For the text-containing cell, return its midpoint in (x, y) coordinate format. 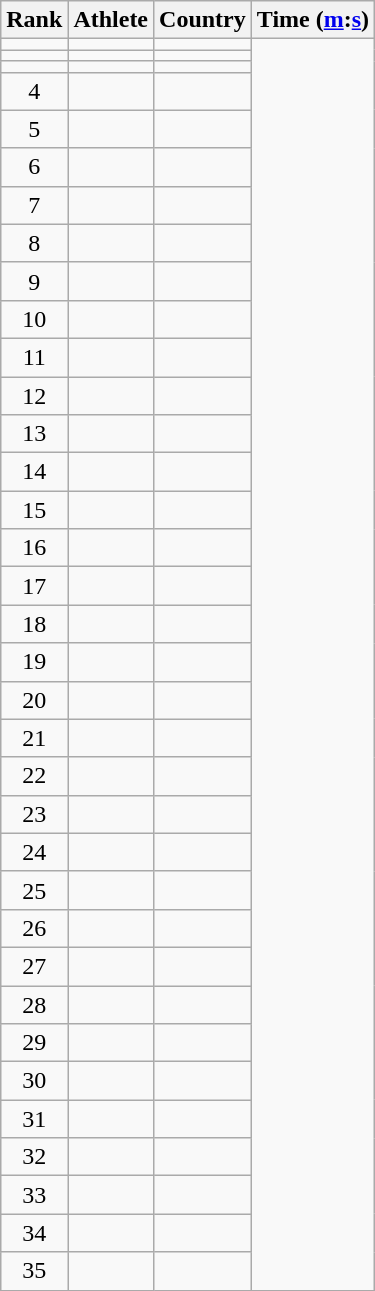
29 (34, 1043)
28 (34, 1005)
10 (34, 319)
21 (34, 738)
5 (34, 129)
Time (m:s) (312, 20)
34 (34, 1233)
26 (34, 928)
Country (203, 20)
18 (34, 624)
35 (34, 1271)
27 (34, 966)
9 (34, 281)
7 (34, 205)
17 (34, 586)
32 (34, 1157)
11 (34, 357)
8 (34, 243)
14 (34, 472)
33 (34, 1195)
12 (34, 395)
25 (34, 890)
24 (34, 852)
23 (34, 814)
4 (34, 91)
30 (34, 1081)
Rank (34, 20)
6 (34, 167)
20 (34, 700)
31 (34, 1119)
15 (34, 510)
Athlete (111, 20)
19 (34, 662)
13 (34, 434)
16 (34, 548)
22 (34, 776)
